Scan for the cell matching the given text and deliver its (X, Y) coordinate at center. 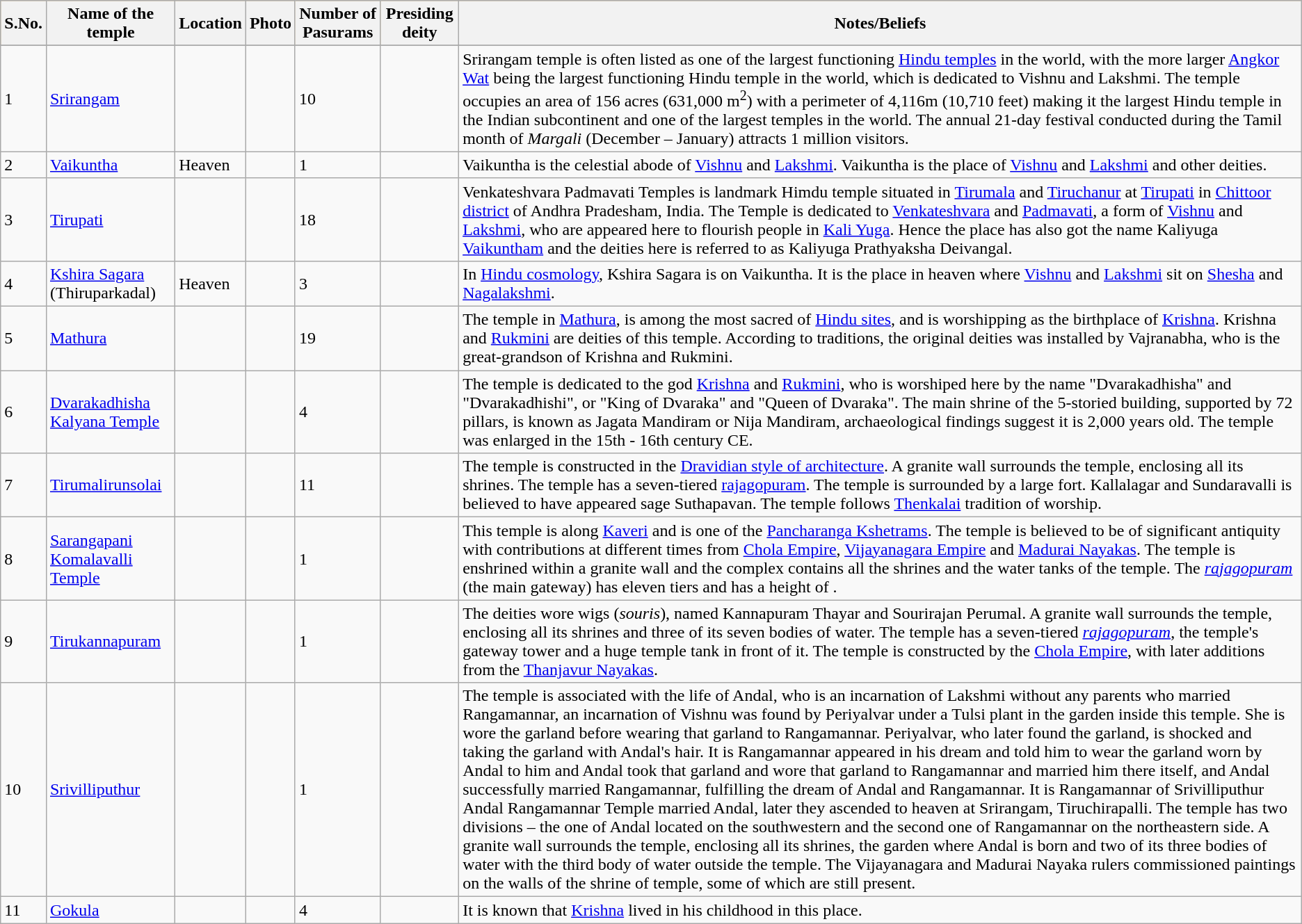
It is known that Krishna lived in his childhood in this place. (881, 910)
19 (337, 339)
Sarangapani Komalavalli Temple (110, 559)
8 (24, 559)
Srirangam (110, 99)
Notes/Beliefs (881, 24)
9 (24, 641)
7 (24, 485)
S.No. (24, 24)
18 (337, 220)
Srivilliputhur (110, 790)
Presiding deity (420, 24)
2 (24, 165)
Gokula (110, 910)
Number of Pasurams (337, 24)
Tirumalirunsolai (110, 485)
Vaikuntha is the celestial abode of Vishnu and Lakshmi. Vaikuntha is the place of Vishnu and Lakshmi and other deities. (881, 165)
Tirupati (110, 220)
Dvarakadhisha Kalyana Temple (110, 412)
5 (24, 339)
Tirukannapuram (110, 641)
6 (24, 412)
Kshira Sagara(Thiruparkadal) (110, 284)
In Hindu cosmology, Kshira Sagara is on Vaikuntha. It is the place in heaven where Vishnu and Lakshmi sit on Shesha and Nagalakshmi. (881, 284)
Vaikuntha (110, 165)
Location (211, 24)
Mathura (110, 339)
Photo (270, 24)
Name of the temple (110, 24)
